Provide the (X, Y) coordinate of the cell's center where the given text is located.  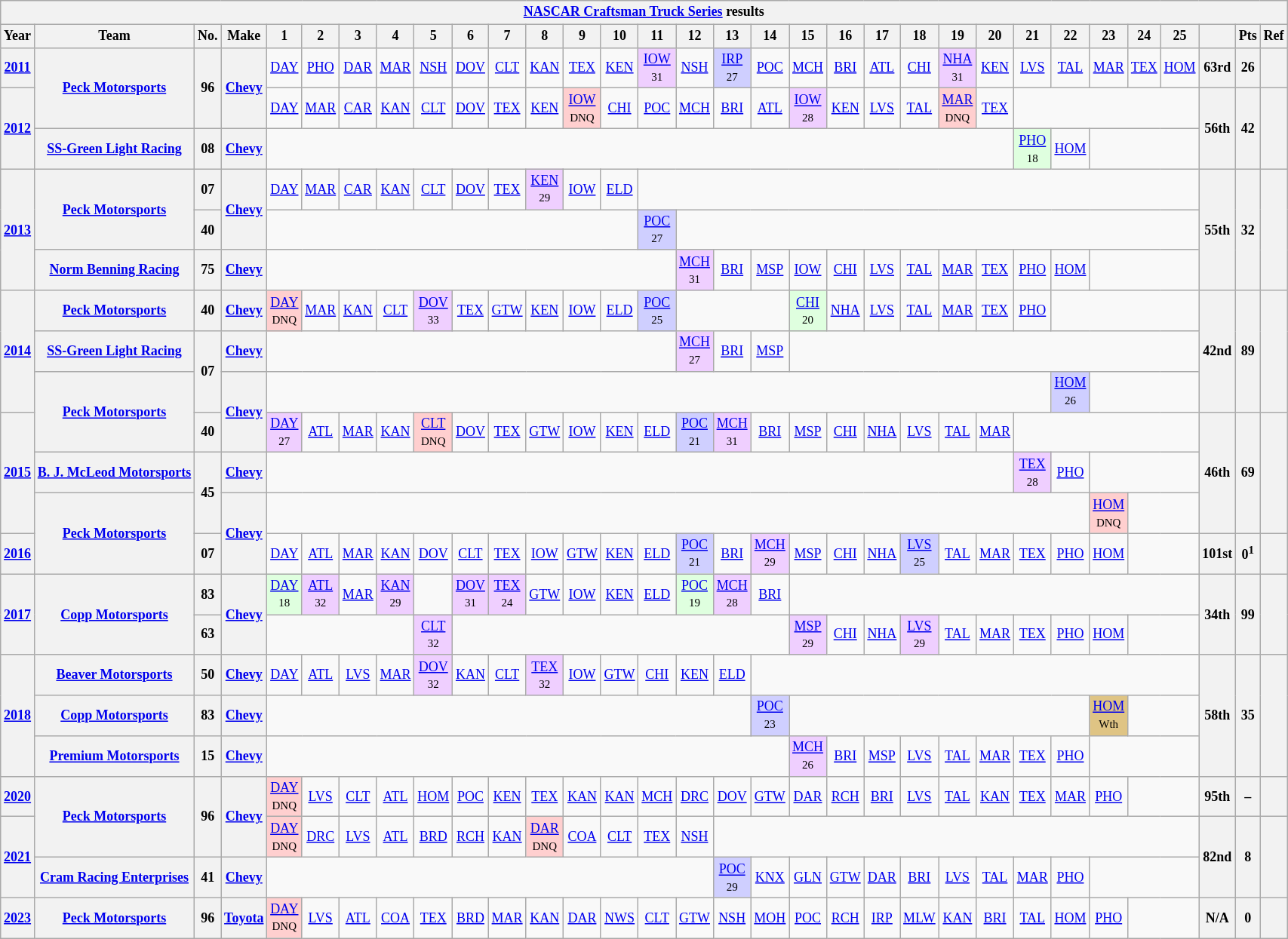
HOMDNQ (1109, 513)
TEX32 (545, 675)
DOV33 (433, 311)
Pts (1248, 36)
13 (732, 36)
2016 (18, 554)
CLT32 (433, 634)
99 (1248, 614)
2015 (18, 472)
HOM26 (1070, 391)
50 (208, 675)
2023 (18, 918)
2014 (18, 351)
55th (1218, 229)
POC19 (695, 594)
Norm Benning Racing (114, 270)
IRP27 (732, 68)
6 (471, 36)
Premium Motorsports (114, 756)
IOWDNQ (583, 109)
KNX (770, 878)
MCH26 (808, 756)
CHI20 (808, 311)
IOW28 (808, 109)
9 (583, 36)
01 (1248, 554)
12 (695, 36)
14 (770, 36)
Ref (1274, 36)
B. J. McLeod Motorsports (114, 473)
3 (358, 36)
No. (208, 36)
95th (1218, 796)
TEX28 (1032, 473)
PHO18 (1032, 149)
45 (208, 493)
2011 (18, 68)
16 (845, 36)
NWS (619, 918)
– (1248, 796)
10 (619, 36)
2013 (18, 229)
MLW (919, 918)
7 (507, 36)
LVS29 (919, 634)
DOV31 (471, 594)
MARDNQ (958, 109)
Cram Racing Enterprises (114, 878)
Make (244, 36)
24 (1144, 36)
08 (208, 149)
42 (1248, 128)
69 (1248, 472)
2021 (18, 857)
HOMWth (1109, 716)
POC25 (657, 311)
75 (208, 270)
42nd (1218, 351)
17 (882, 36)
CLTDNQ (433, 432)
63rd (1218, 68)
GLN (808, 878)
DARDNQ (545, 837)
11 (657, 36)
25 (1180, 36)
63 (208, 634)
2 (321, 36)
20 (995, 36)
56th (1218, 128)
101st (1218, 554)
2018 (18, 715)
POC29 (732, 878)
POC23 (770, 716)
Beaver Motorsports (114, 675)
26 (1248, 68)
MCH28 (732, 594)
1 (284, 36)
MCH29 (770, 554)
MSP29 (808, 634)
Team (114, 36)
22 (1070, 36)
32 (1248, 229)
DOV32 (433, 675)
46th (1218, 472)
89 (1248, 351)
41 (208, 878)
NASCAR Craftsman Truck Series results (644, 12)
18 (919, 36)
2017 (18, 614)
DAY18 (284, 594)
KEN29 (545, 189)
2020 (18, 796)
KAN29 (395, 594)
N/A (1218, 918)
IRP (882, 918)
0 (1248, 918)
58th (1218, 715)
DAY27 (284, 432)
23 (1109, 36)
IOW31 (657, 68)
82nd (1218, 857)
Year (18, 36)
19 (958, 36)
34th (1218, 614)
MOH (770, 918)
5 (433, 36)
LVS25 (919, 554)
2012 (18, 128)
NHA31 (958, 68)
35 (1248, 715)
Toyota (244, 918)
TEX24 (507, 594)
ATL32 (321, 594)
POC27 (657, 230)
MCH27 (695, 351)
4 (395, 36)
21 (1032, 36)
